For the text-containing cell, return its midpoint in (x, y) coordinate format. 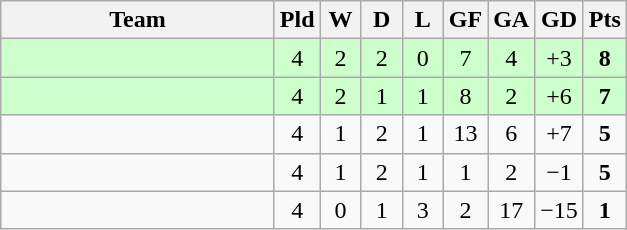
+7 (560, 134)
L (422, 20)
+3 (560, 58)
GD (560, 20)
3 (422, 210)
6 (512, 134)
Pld (297, 20)
Pts (604, 20)
GA (512, 20)
Team (138, 20)
W (340, 20)
17 (512, 210)
13 (465, 134)
D (382, 20)
−15 (560, 210)
GF (465, 20)
−1 (560, 172)
+6 (560, 96)
